Capture the cell that displays the provided text and extract its [X, Y] central coordinate. 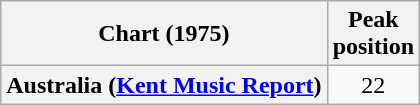
22 [373, 85]
Australia (Kent Music Report) [164, 85]
Chart (1975) [164, 34]
Peakposition [373, 34]
